Pinpoint the cell where the given text exists, returning its [x, y] midpoint coordinate. 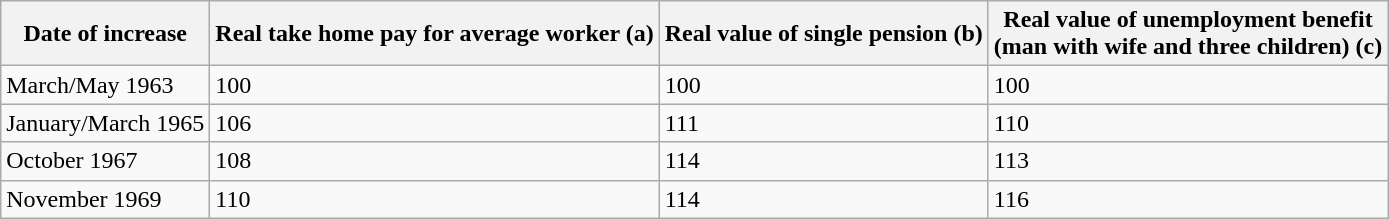
106 [434, 123]
Date of increase [106, 34]
January/March 1965 [106, 123]
108 [434, 161]
Real take home pay for average worker (a) [434, 34]
November 1969 [106, 199]
Real value of single pension (b) [824, 34]
October 1967 [106, 161]
116 [1188, 199]
March/May 1963 [106, 85]
111 [824, 123]
Real value of unemployment benefit(man with wife and three children) (c) [1188, 34]
113 [1188, 161]
